Output the [x, y] coordinate of the center of the cell containing the given text.  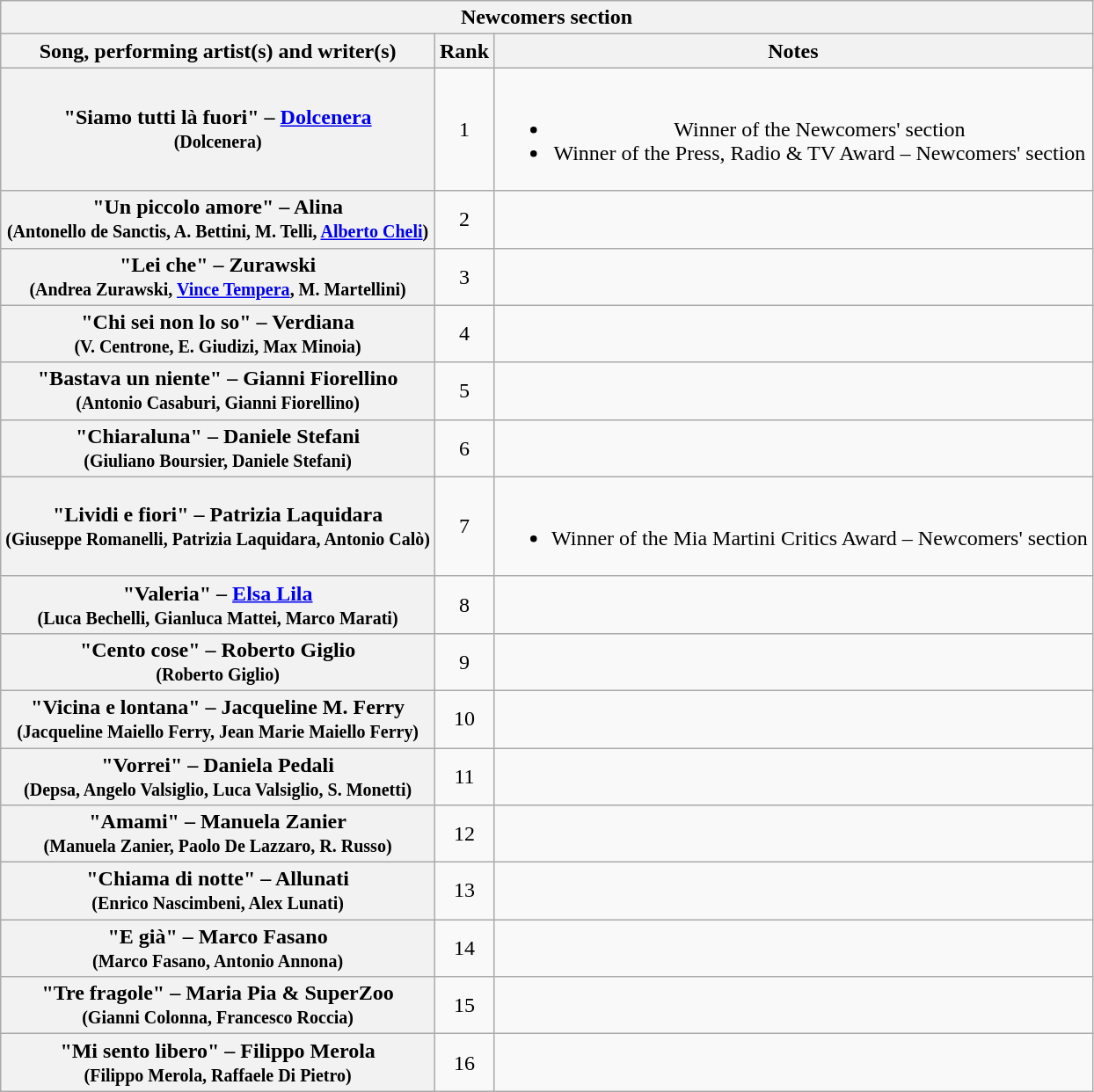
7 [464, 526]
12 [464, 834]
16 [464, 1062]
3 [464, 276]
"Mi sento libero" – Filippo Merola(Filippo Merola, Raffaele Di Pietro) [218, 1062]
"Un piccolo amore" – Alina(Antonello de Sanctis, A. Bettini, M. Telli, Alberto Cheli) [218, 220]
"Siamo tutti là fuori" – Dolcenera(Dolcenera) [218, 129]
Notes [793, 51]
1 [464, 129]
2 [464, 220]
11 [464, 775]
"Bastava un niente" – Gianni Fiorellino(Antonio Casaburi, Gianni Fiorellino) [218, 390]
Winner of the Newcomers' sectionWinner of the Press, Radio & TV Award – Newcomers' section [793, 129]
5 [464, 390]
13 [464, 892]
10 [464, 719]
6 [464, 448]
"Vorrei" – Daniela Pedali(Depsa, Angelo Valsiglio, Luca Valsiglio, S. Monetti) [218, 775]
"Valeria" – Elsa Lila(Luca Bechelli, Gianluca Mattei, Marco Marati) [218, 605]
"Lei che" – Zurawski(Andrea Zurawski, Vince Tempera, M. Martellini) [218, 276]
Winner of the Mia Martini Critics Award – Newcomers' section [793, 526]
"Lividi e fiori" – Patrizia Laquidara(Giuseppe Romanelli, Patrizia Laquidara, Antonio Calò) [218, 526]
"Cento cose" – Roberto Giglio(Roberto Giglio) [218, 661]
"Chi sei non lo so" – Verdiana(V. Centrone, E. Giudizi, Max Minoia) [218, 334]
"Vicina e lontana" – Jacqueline M. Ferry(Jacqueline Maiello Ferry, Jean Marie Maiello Ferry) [218, 719]
"Tre fragole" – Maria Pia & SuperZoo (Gianni Colonna, Francesco Roccia) [218, 1006]
4 [464, 334]
"Amami" – Manuela Zanier(Manuela Zanier, Paolo De Lazzaro, R. Russo) [218, 834]
Rank [464, 51]
"E già" – Marco Fasano(Marco Fasano, Antonio Annona) [218, 948]
"Chiama di notte" – Allunati(Enrico Nascimbeni, Alex Lunati) [218, 892]
9 [464, 661]
Song, performing artist(s) and writer(s) [218, 51]
"Chiaraluna" – Daniele Stefani(Giuliano Boursier, Daniele Stefani) [218, 448]
8 [464, 605]
15 [464, 1006]
14 [464, 948]
Newcomers section [547, 18]
